Capture the cell that displays the provided text and extract its [x, y] central coordinate. 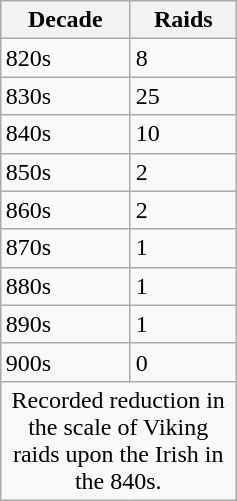
900s [65, 362]
25 [183, 96]
0 [183, 362]
10 [183, 134]
Recorded reduction in the scale of Viking raids upon the Irish in the 840s. [118, 440]
8 [183, 58]
Raids [183, 20]
830s [65, 96]
870s [65, 248]
850s [65, 172]
860s [65, 210]
840s [65, 134]
890s [65, 324]
820s [65, 58]
880s [65, 286]
Decade [65, 20]
